Pinpoint the cell where the given text exists, returning its (X, Y) midpoint coordinate. 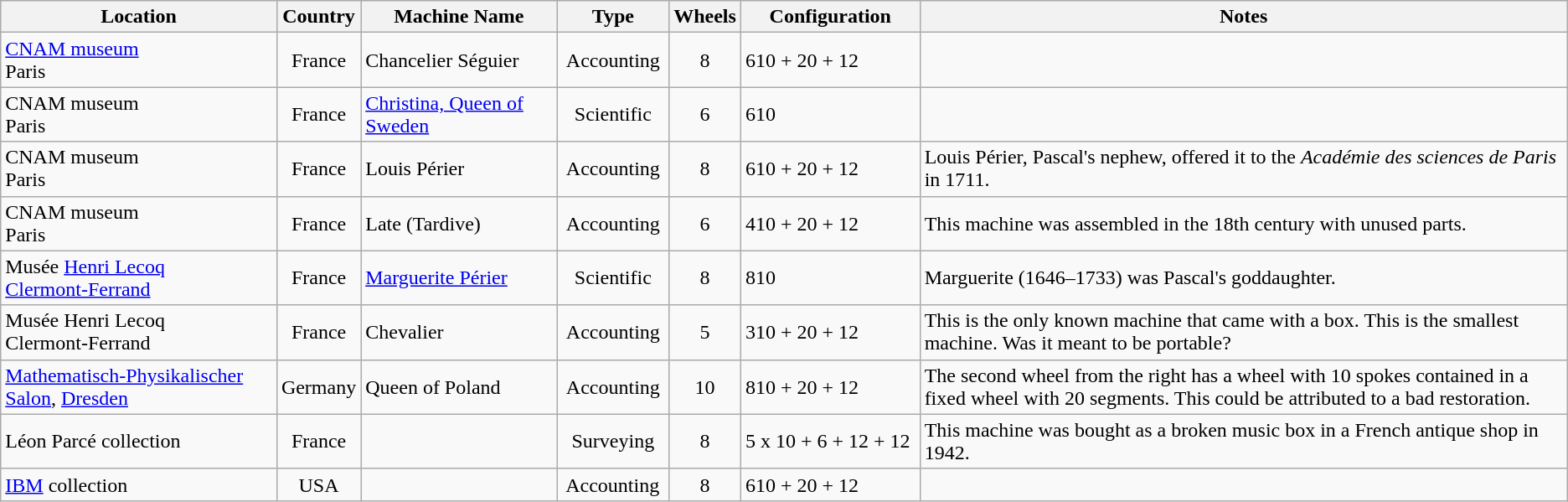
Late (Tardive) (459, 223)
Mathematisch-Physikalischer Salon, Dresden (139, 387)
Type (613, 17)
This machine was assembled in the 18th century with unused parts. (1243, 223)
810 + 20 + 12 (830, 387)
Notes (1243, 17)
310 + 20 + 12 (830, 332)
Location (139, 17)
Christina, Queen of Sweden (459, 114)
Marguerite Périer (459, 278)
5 (705, 332)
610 (830, 114)
Louis Périer (459, 169)
Chancelier Séguier (459, 60)
810 (830, 278)
Configuration (830, 17)
Chevalier (459, 332)
Country (318, 17)
Wheels (705, 17)
Louis Périer, Pascal's nephew, offered it to the Académie des sciences de Paris in 1711. (1243, 169)
This is the only known machine that came with a box. This is the smallest machine. Was it meant to be portable? (1243, 332)
Machine Name (459, 17)
Surveying (613, 441)
10 (705, 387)
Léon Parcé collection (139, 441)
Queen of Poland (459, 387)
This machine was bought as a broken music box in a French antique shop in 1942. (1243, 441)
Germany (318, 387)
5 x 10 + 6 + 12 + 12 (830, 441)
IBM collection (139, 484)
410 + 20 + 12 (830, 223)
USA (318, 484)
Marguerite (1646–1733) was Pascal's goddaughter. (1243, 278)
